Provide the (x, y) coordinate of the cell's center where the given text is located.  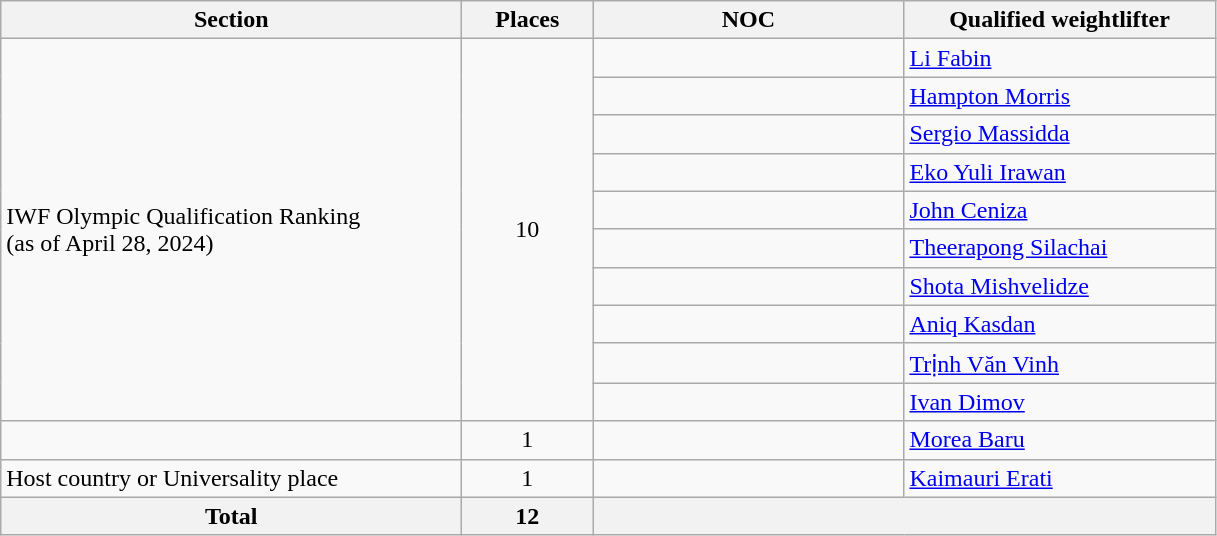
Section (232, 20)
Sergio Massidda (1060, 134)
10 (528, 230)
IWF Olympic Qualification Ranking(as of April 28, 2024) (232, 230)
Morea Baru (1060, 440)
Qualified weightlifter (1060, 20)
Total (232, 516)
NOC (748, 20)
Li Fabin (1060, 58)
Shota Mishvelidze (1060, 286)
Trịnh Văn Vinh (1060, 363)
Places (528, 20)
John Ceniza (1060, 210)
Hampton Morris (1060, 96)
Host country or Universality place (232, 478)
Eko Yuli Irawan (1060, 172)
Aniq Kasdan (1060, 324)
Kaimauri Erati (1060, 478)
Ivan Dimov (1060, 402)
Theerapong Silachai (1060, 248)
12 (528, 516)
